From the cell containing the given text, extract its center point as (x, y) coordinate. 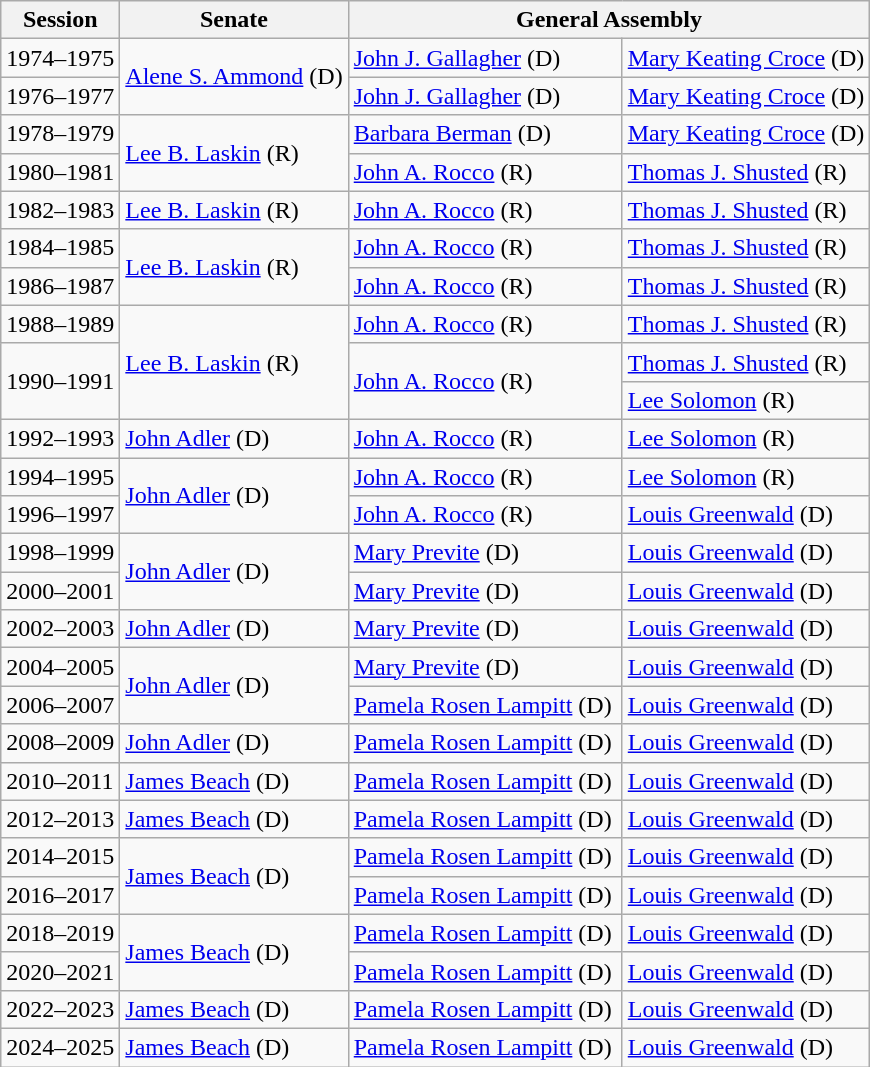
1990–1991 (60, 381)
2022–2023 (60, 1009)
1994–1995 (60, 477)
2010–2011 (60, 781)
Alene S. Ammond (D) (234, 77)
Senate (234, 20)
1980–1981 (60, 172)
1976–1977 (60, 96)
2016–2017 (60, 895)
1986–1987 (60, 286)
2000–2001 (60, 591)
2006–2007 (60, 705)
2014–2015 (60, 857)
2012–2013 (60, 819)
2018–2019 (60, 933)
1988–1989 (60, 324)
General Assembly (609, 20)
Session (60, 20)
1984–1985 (60, 248)
1996–1997 (60, 515)
2004–2005 (60, 667)
1978–1979 (60, 134)
Barbara Berman (D) (485, 134)
1974–1975 (60, 58)
1998–1999 (60, 553)
2008–2009 (60, 743)
2020–2021 (60, 971)
1992–1993 (60, 438)
2002–2003 (60, 629)
1982–1983 (60, 210)
2024–2025 (60, 1047)
